From the cell containing the given text, extract its center point as (x, y) coordinate. 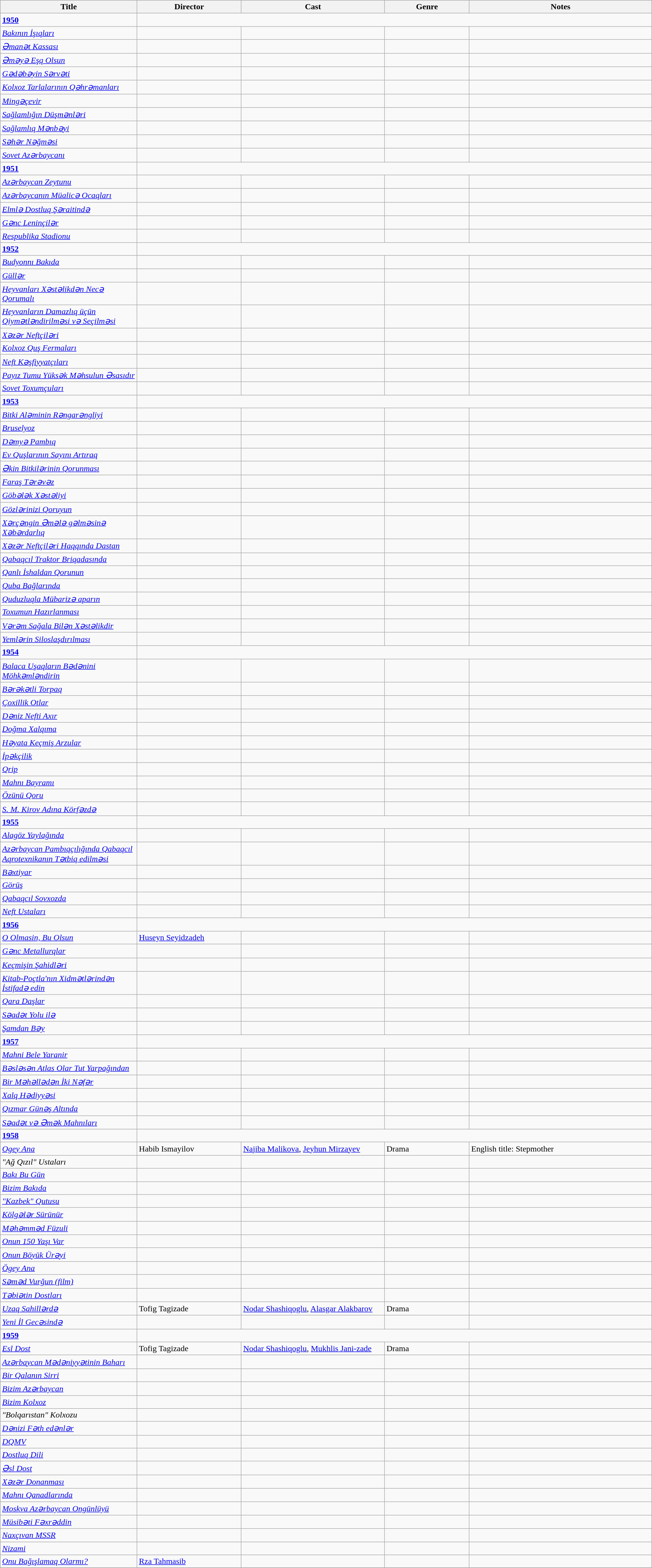
Azərbaycanın Müalicə Ocaqları (69, 196)
Gözlərinizi Qoruyun (69, 509)
Moskva Azərbaycan Ongünlüyü (69, 1509)
Bir Qalanın Sirri (69, 1375)
Azərbaycan Mədəniyyətinin Baharı (69, 1362)
Quba Bağlarında (69, 585)
Respublika Stadionu (69, 236)
Bəxtiyar (69, 872)
Onun 150 Yaşı Var (69, 1241)
Bizim Kolxoz (69, 1402)
Məhəmməd Füzuli (69, 1228)
Heyvanları Xəstəlikdən Necə Qorumalı (69, 293)
Bakının İşıqları (69, 33)
Əməyə Eşq Olsun (69, 60)
Huseyn Seyidzadeh (189, 937)
Bakı Bu Gün (69, 1175)
Nizami (69, 1548)
1959 (69, 1335)
Bizim Bakıda (69, 1188)
Rza Tahmasib (189, 1561)
Naxçıvan MSSR (69, 1535)
Azərbaycan Zeytunu (69, 182)
Qrip (69, 769)
Esl Dost (69, 1348)
Səadət Yolu ilə (69, 1015)
Keçmişin Şahidləri (69, 965)
1952 (69, 249)
Bərəkətli Torpaq (69, 689)
Heyvanların Damazlıq üçün Qiymətləndirilməsi və Seçilməsi (69, 317)
Gənc Metallurqlar (69, 951)
Səhər Nəğməsi (69, 142)
Ogey Ana (69, 1149)
Sağlamlıq Mənbəyi (69, 128)
1955 (69, 822)
Nodar Shashiqoglu, Mukhlis Jani-zade (313, 1348)
1951 (69, 168)
Uzaq Sahillərdə (69, 1309)
Ögey Ana (69, 1268)
Bəsləsən Atlas Olar Tut Yarpağından (69, 1068)
Dəniz Nefti Axır (69, 716)
Səməd Vurğun (film) (69, 1281)
Neft Ustaları (69, 911)
Kolxoz Quş Fermaları (69, 348)
Najiba Malikova, Jeyhun Mirzayev (313, 1149)
1958 (69, 1136)
1954 (69, 652)
Qara Daşlar (69, 1001)
Kitab-Poçtla'nın Xidmətlərindən İstifadə edin (69, 983)
Vərəm Sağala Bilən Xəstəlikdir (69, 625)
S. M. Kirov Adına Körfəzdə (69, 809)
Bir Məhəllədən İki Nəfər (69, 1082)
Dostluq Dili (69, 1455)
1956 (69, 924)
"Ağ Qızıl" Ustaları (69, 1162)
Genre (427, 7)
Onu Bağışlamaq Olarmı? (69, 1561)
Neft Kəşfiyyatçıları (69, 362)
Yemlərin Siloslaşdırılması (69, 639)
Elmlə Dostluq Şəraitində (69, 209)
İpəkçilik (69, 756)
Ev Quşlarının Sayını Artıraq (69, 455)
Balaca Uşaqların Bədənini Möhkəmləndirin (69, 670)
1957 (69, 1042)
Mingəçevir (69, 101)
Əmanət Kassası (69, 46)
Əkin Bitkilərinin Qorunması (69, 468)
Yeni İl Gecəsində (69, 1322)
Qabaqcıl Sovxozda (69, 898)
Faraş Tərəvəz (69, 482)
DQMV (69, 1442)
Kölgələr Sürünür (69, 1214)
"Kazbek" Qutusu (69, 1201)
Azərbaycan Pambıqçılığında Qabaqcıl Aqrotexnikanın Tətbiq edilməsi (69, 854)
Xərçəngin Əmələ gəlməsinə Xəbərdarlıq (69, 527)
Dəmyə Pambıq (69, 442)
Dənizi Fəth edənlər (69, 1428)
Notes (561, 7)
Mahnı Bayramı (69, 782)
Quduzluqla Mübarizə aparın (69, 599)
Kolxoz Tarlalarının Qəhrəmanları (69, 87)
Görüş (69, 885)
Nodar Shashiqoglu, Alasgar Alakbarov (313, 1309)
Gənc Leninçilər (69, 223)
Özünü Qoru (69, 796)
Xəzər Donanması (69, 1482)
1953 (69, 401)
Onun Böyük Ürəyi (69, 1255)
O Olmasin, Bu Olsun (69, 937)
Göbələk Xəstəliyi (69, 495)
"Bolqarıstan" Kolxozu (69, 1415)
Sağlamlığın Düşmənləri (69, 114)
Xalq Hədiyyəsi (69, 1095)
Bitki Aləminin Rəngarəngliyi (69, 415)
Əsl Dost (69, 1468)
Title (69, 7)
Qızmar Günəş Altında (69, 1109)
Müsibəti Fəxrəddin (69, 1522)
Payız Tumu Yüksək Məhsulun Əsasıdır (69, 375)
Sovet Toxumçuları (69, 388)
Çoxillik Otlar (69, 702)
Alagöz Yaylağında (69, 835)
Gədəbəyin Sərvəti (69, 74)
Səadət və Əmək Mahnıları (69, 1122)
Xəzər Neftçiləri (69, 335)
Xəzər Neftçiləri Haqqında Dastan (69, 546)
Bruselyoz (69, 428)
Habib Ismayilov (189, 1149)
1950 (69, 20)
Qabaqcıl Traktor Briqadasında (69, 559)
Mahnı Qanadlarında (69, 1495)
Həyata Keçmiş Arzular (69, 742)
Mahni Bele Yaranir (69, 1055)
Toxumun Hazırlanması (69, 612)
Təbiətin Dostları (69, 1295)
Qanlı İshaldan Qorunun (69, 572)
Doğma Xalqıma (69, 729)
Director (189, 7)
Budyonnı Bakıda (69, 262)
Güllər (69, 276)
Sovet Azərbaycanı (69, 155)
English title: Stepmother (561, 1149)
Şamdan Bəy (69, 1028)
Cast (313, 7)
Bizim Azərbaycan (69, 1389)
